Detect which cell encompasses the target text, then output its (X, Y) center coordinate. 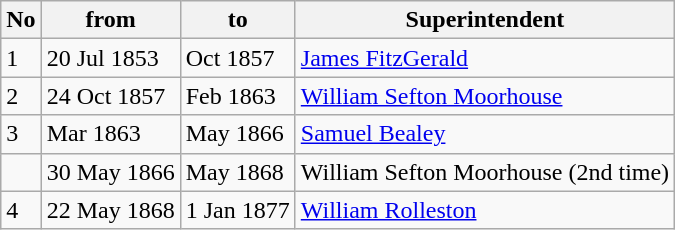
24 Oct 1857 (110, 96)
Superintendent (484, 20)
30 May 1866 (110, 172)
William Sefton Moorhouse (2nd time) (484, 172)
May 1866 (238, 134)
from (110, 20)
Feb 1863 (238, 96)
1 (21, 58)
Samuel Bealey (484, 134)
May 1868 (238, 172)
2 (21, 96)
Oct 1857 (238, 58)
1 Jan 1877 (238, 210)
to (238, 20)
22 May 1868 (110, 210)
20 Jul 1853 (110, 58)
Mar 1863 (110, 134)
No (21, 20)
James FitzGerald (484, 58)
William Sefton Moorhouse (484, 96)
4 (21, 210)
William Rolleston (484, 210)
3 (21, 134)
